Find where the given text appears and provide that cell's center as (x, y) coordinate. 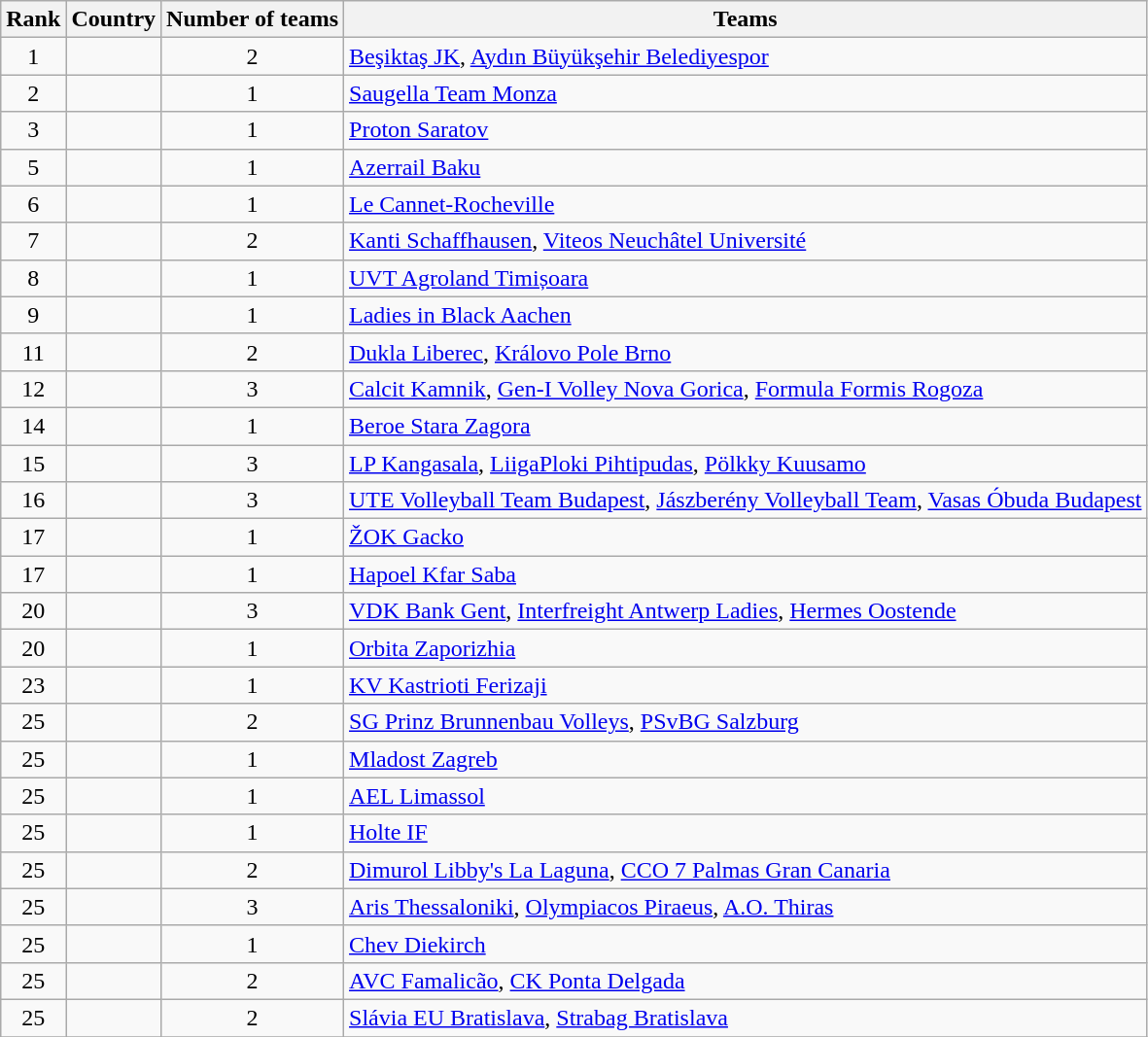
Holte IF (746, 833)
Azerrail Baku (746, 167)
Beroe Stara Zagora (746, 426)
12 (33, 389)
23 (33, 685)
KV Kastrioti Ferizaji (746, 685)
8 (33, 278)
Dimurol Libby's La Laguna, CCO 7 Palmas Gran Canaria (746, 870)
UTE Volleyball Team Budapest, Jászberény Volleyball Team, Vasas Óbuda Budapest (746, 501)
Teams (746, 19)
6 (33, 204)
Number of teams (253, 19)
Hapoel Kfar Saba (746, 574)
Slávia EU Bratislava, Strabag Bratislava (746, 1018)
Country (114, 19)
Proton Saratov (746, 130)
Kanti Schaffhausen, Viteos Neuchâtel Université (746, 241)
LP Kangasala, LiigaPloki Pihtipudas, Pölkky Kuusamo (746, 464)
Aris Thessaloniki, Olympiacos Piraeus, A.O. Thiras (746, 907)
UVT Agroland Timișoara (746, 278)
Ladies in Black Aachen (746, 315)
AVC Famalicão, CK Ponta Delgada (746, 981)
Mladost Zagreb (746, 759)
11 (33, 352)
9 (33, 315)
Chev Diekirch (746, 944)
5 (33, 167)
14 (33, 426)
Saugella Team Monza (746, 93)
SG Prinz Brunnenbau Volleys, PSvBG Salzburg (746, 722)
ŽOK Gacko (746, 537)
Calcit Kamnik, Gen-I Volley Nova Gorica, Formula Formis Rogoza (746, 389)
Dukla Liberec, Královo Pole Brno (746, 352)
Orbita Zaporizhia (746, 648)
Beşiktaş JK, Aydın Büyükşehir Belediyespor (746, 56)
16 (33, 501)
15 (33, 464)
AEL Limassol (746, 796)
Rank (33, 19)
7 (33, 241)
VDK Bank Gent, Interfreight Antwerp Ladies, Hermes Oostende (746, 611)
Le Cannet-Rocheville (746, 204)
